For the text-containing cell, return its midpoint in [x, y] coordinate format. 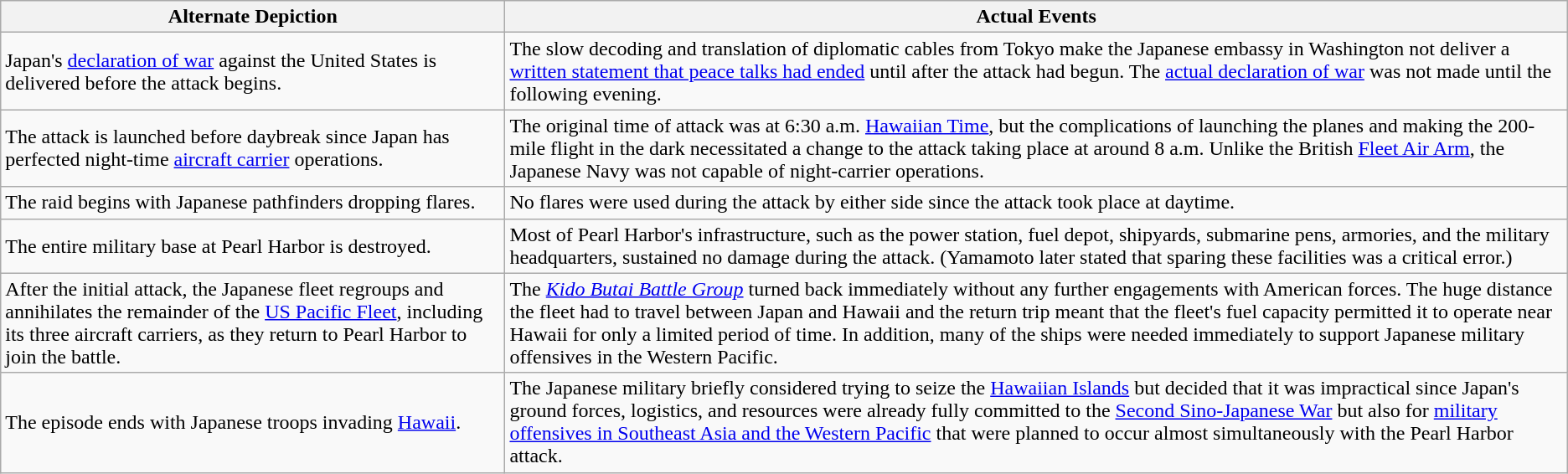
The entire military base at Pearl Harbor is destroyed. [253, 246]
The raid begins with Japanese pathfinders dropping flares. [253, 203]
Actual Events [1036, 17]
No flares were used during the attack by either side since the attack took place at daytime. [1036, 203]
The attack is launched before daybreak since Japan has perfected night-time aircraft carrier operations. [253, 148]
Japan's declaration of war against the United States is delivered before the attack begins. [253, 71]
Alternate Depiction [253, 17]
The episode ends with Japanese troops invading Hawaii. [253, 422]
